Find where the given text appears and provide that cell's center as [x, y] coordinate. 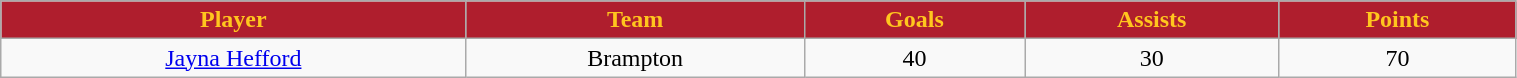
Points [1398, 20]
40 [914, 58]
30 [1152, 58]
Assists [1152, 20]
Team [635, 20]
Brampton [635, 58]
Goals [914, 20]
Jayna Hefford [234, 58]
Player [234, 20]
70 [1398, 58]
